Provide the [X, Y] coordinate of the cell's center where the given text is located.  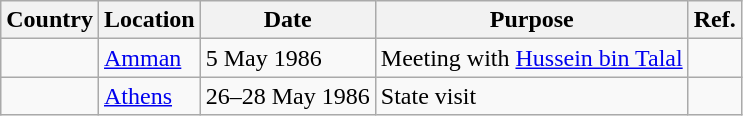
Amman [149, 58]
Location [149, 20]
Athens [149, 96]
Ref. [714, 20]
Country [50, 20]
26–28 May 1986 [288, 96]
Meeting with Hussein bin Talal [532, 58]
Purpose [532, 20]
Date [288, 20]
State visit [532, 96]
5 May 1986 [288, 58]
